Pinpoint the cell where the given text exists, returning its (x, y) midpoint coordinate. 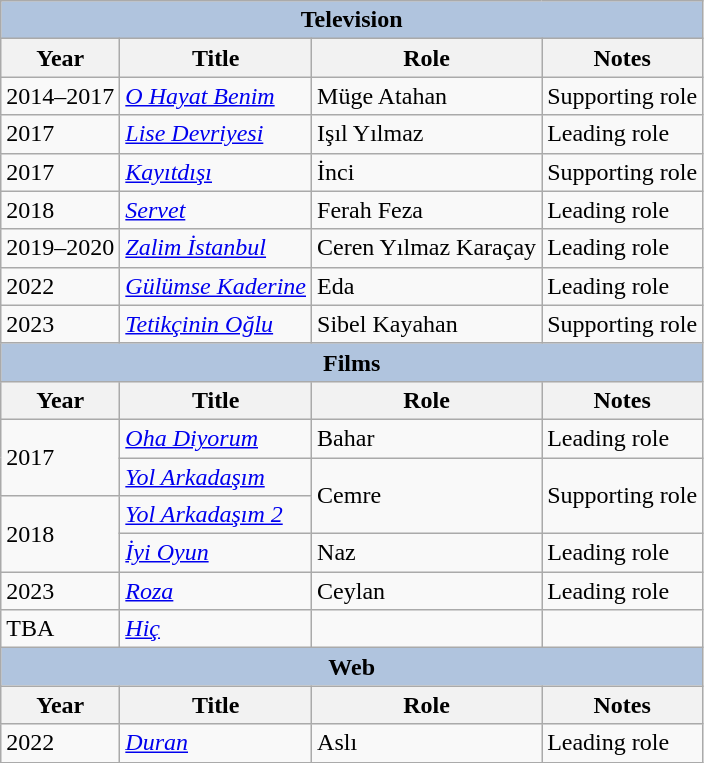
Duran (216, 743)
Eda (427, 286)
2014–2017 (60, 96)
Aslı (427, 743)
Ferah Feza (427, 210)
TBA (60, 629)
Gülümse Kaderine (216, 286)
Işıl Yılmaz (427, 134)
O Hayat Benim (216, 96)
Oha Diyorum (216, 438)
Cemre (427, 496)
Hiç (216, 629)
Bahar (427, 438)
Roza (216, 591)
2019–2020 (60, 248)
Müge Atahan (427, 96)
Ceylan (427, 591)
İyi Oyun (216, 553)
Yol Arkadaşım (216, 477)
Kayıtdışı (216, 172)
Ceren Yılmaz Karaçay (427, 248)
Zalim İstanbul (216, 248)
Servet (216, 210)
Naz (427, 553)
Sibel Kayahan (427, 324)
Television (352, 20)
Yol Arkadaşım 2 (216, 515)
Films (352, 362)
Lise Devriyesi (216, 134)
Web (352, 667)
İnci (427, 172)
Tetikçinin Oğlu (216, 324)
